Identify which cell holds the provided text, then report its [X, Y] central coordinate. 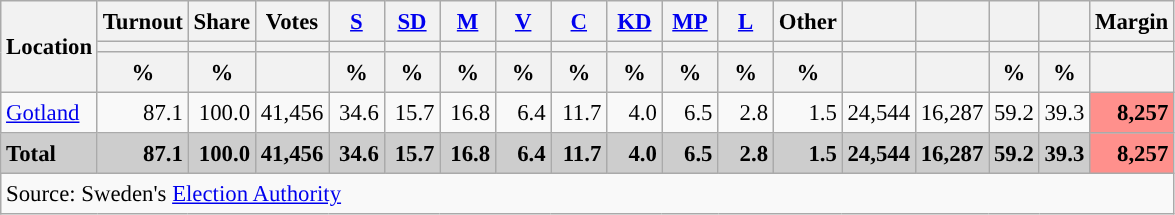
Total [50, 154]
SD [412, 22]
V [523, 22]
C [579, 22]
M [468, 22]
MP [690, 22]
Other [808, 22]
Turnout [142, 22]
Location [50, 47]
KD [635, 22]
Gotland [50, 114]
Source: Sweden's Election Authority [588, 194]
Votes [292, 22]
Margin [1132, 22]
L [746, 22]
Share [222, 22]
S [357, 22]
